From the cell containing the given text, extract its center point as (X, Y) coordinate. 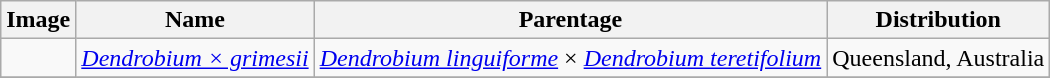
Queensland, Australia (938, 58)
Distribution (938, 20)
Dendrobium × grimesii (195, 58)
Dendrobium linguiforme × Dendrobium teretifolium (570, 58)
Image (38, 20)
Parentage (570, 20)
Name (195, 20)
